Search for the cell housing the specified text and yield its [x, y] center coordinate. 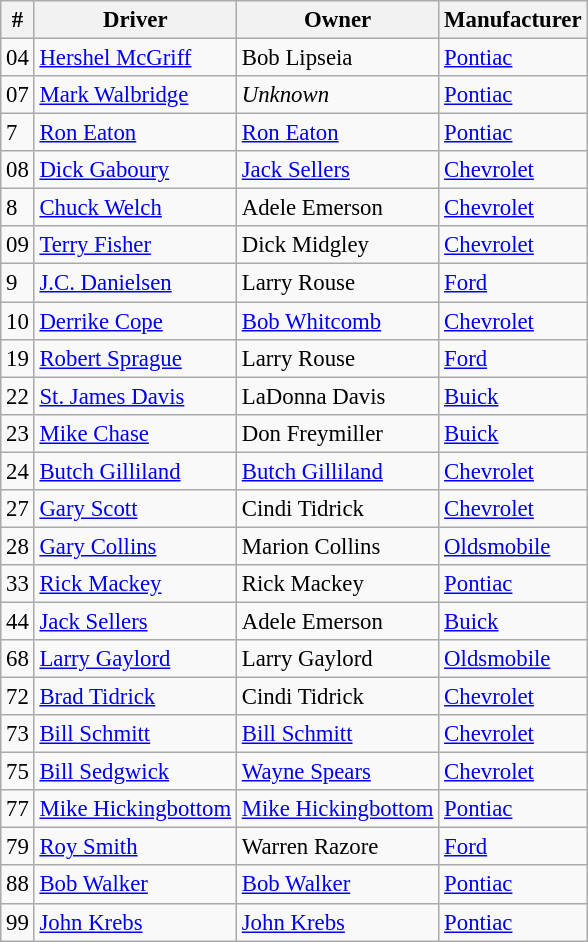
04 [18, 58]
LaDonna Davis [337, 396]
Dick Midgley [337, 245]
44 [18, 621]
Hershel McGriff [135, 58]
Gary Scott [135, 509]
07 [18, 95]
88 [18, 885]
Robert Sprague [135, 358]
Mark Walbridge [135, 95]
27 [18, 509]
Owner [337, 20]
08 [18, 170]
68 [18, 659]
99 [18, 922]
Bill Sedgwick [135, 772]
Derrike Cope [135, 321]
77 [18, 809]
8 [18, 208]
7 [18, 133]
Marion Collins [337, 546]
Warren Razore [337, 847]
St. James Davis [135, 396]
73 [18, 734]
75 [18, 772]
Manufacturer [513, 20]
Roy Smith [135, 847]
Chuck Welch [135, 208]
Wayne Spears [337, 772]
Dick Gaboury [135, 170]
9 [18, 283]
Driver [135, 20]
Terry Fisher [135, 245]
# [18, 20]
Bob Lipseia [337, 58]
23 [18, 433]
Bob Whitcomb [337, 321]
28 [18, 546]
79 [18, 847]
Don Freymiller [337, 433]
Brad Tidrick [135, 697]
10 [18, 321]
Mike Chase [135, 433]
33 [18, 584]
19 [18, 358]
Unknown [337, 95]
22 [18, 396]
09 [18, 245]
J.C. Danielsen [135, 283]
72 [18, 697]
24 [18, 471]
Gary Collins [135, 546]
